Extract the [X, Y] coordinate from the center of the cell holding the provided text.  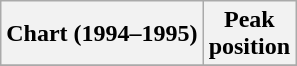
Peak position [249, 34]
Chart (1994–1995) [102, 34]
